Return [X, Y] of the center of cell containing provided text 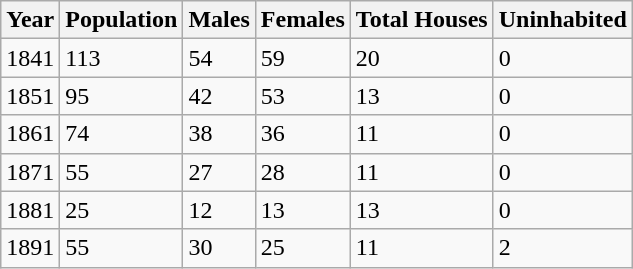
2 [562, 248]
1861 [30, 134]
42 [219, 96]
Uninhabited [562, 20]
Males [219, 20]
1881 [30, 210]
20 [422, 58]
59 [302, 58]
1871 [30, 172]
Year [30, 20]
Total Houses [422, 20]
Population [122, 20]
113 [122, 58]
74 [122, 134]
12 [219, 210]
27 [219, 172]
1891 [30, 248]
36 [302, 134]
1841 [30, 58]
38 [219, 134]
1851 [30, 96]
54 [219, 58]
30 [219, 248]
28 [302, 172]
Females [302, 20]
95 [122, 96]
53 [302, 96]
